Output the [X, Y] coordinate of the center of the cell containing the given text.  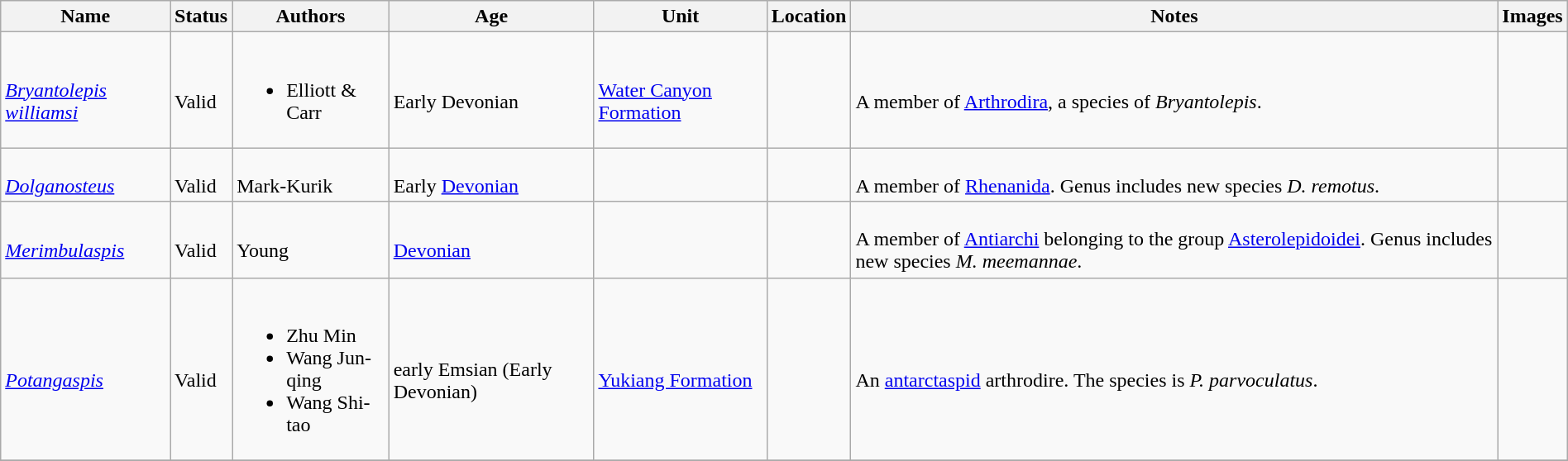
An antarctaspid arthrodire. The species is P. parvoculatus. [1174, 368]
Merimbulaspis [86, 240]
Potangaspis [86, 368]
Dolganosteus [86, 175]
Water Canyon Formation [680, 90]
Name [86, 17]
Location [809, 17]
Devonian [491, 240]
Age [491, 17]
Yukiang Formation [680, 368]
Authors [311, 17]
Notes [1174, 17]
Elliott & Carr [311, 90]
Status [202, 17]
Zhu MinWang Jun-qingWang Shi-tao [311, 368]
Mark-Kurik [311, 175]
Unit [680, 17]
Images [1532, 17]
Young [311, 240]
A member of Arthrodira, a species of Bryantolepis. [1174, 90]
early Emsian (Early Devonian) [491, 368]
A member of Antiarchi belonging to the group Asterolepidoidei. Genus includes new species M. meemannae. [1174, 240]
A member of Rhenanida. Genus includes new species D. remotus. [1174, 175]
Bryantolepis williamsi [86, 90]
